Provide the [x, y] coordinate of the cell's center where the given text is located.  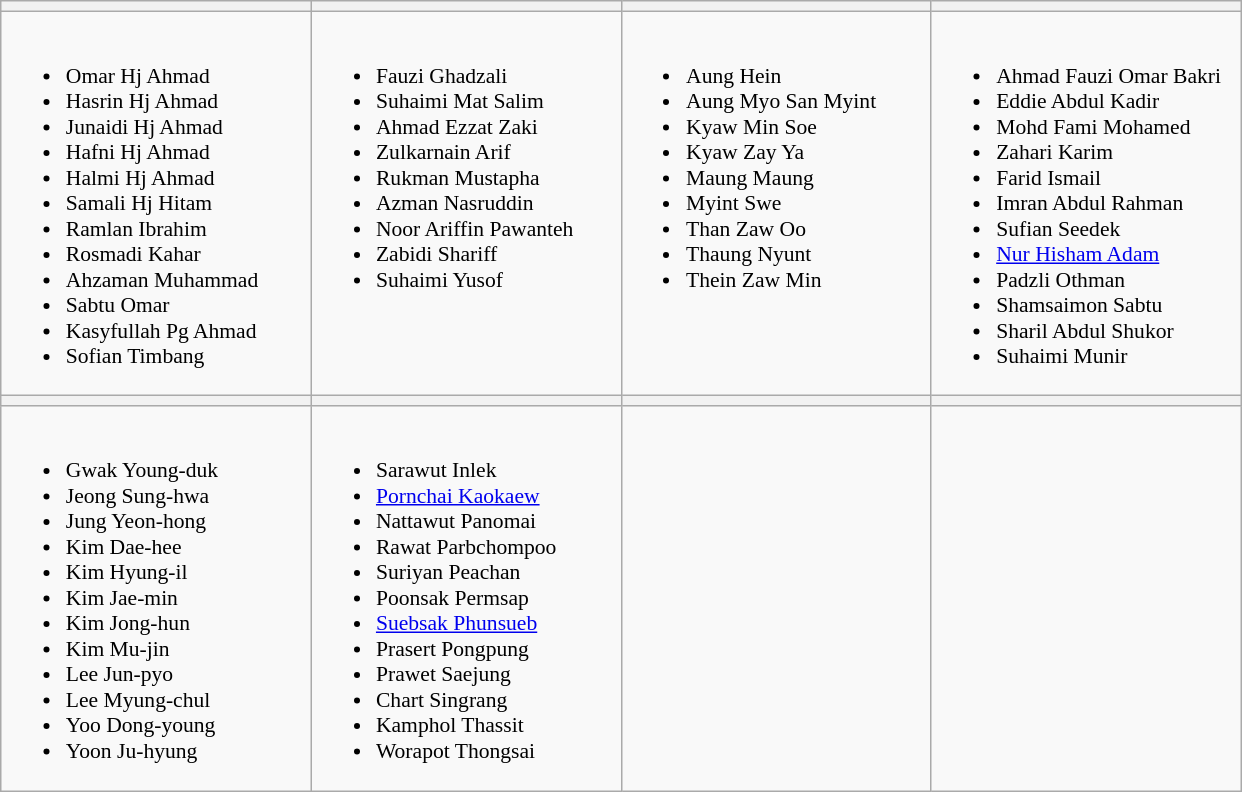
Aung HeinAung Myo San MyintKyaw Min SoeKyaw Zay YaMaung MaungMyint SweThan Zaw OoThaung NyuntThein Zaw Min [776, 204]
Fauzi GhadzaliSuhaimi Mat SalimAhmad Ezzat ZakiZulkarnain ArifRukman MustaphaAzman NasruddinNoor Ariffin PawantehZabidi ShariffSuhaimi Yusof [466, 204]
